Identify which cell holds the provided text, then report its [X, Y] central coordinate. 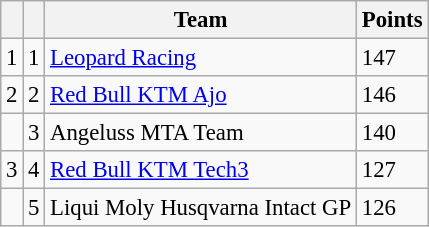
126 [392, 208]
Red Bull KTM Ajo [201, 95]
127 [392, 170]
146 [392, 95]
Team [201, 20]
5 [34, 208]
Leopard Racing [201, 58]
Red Bull KTM Tech3 [201, 170]
Angeluss MTA Team [201, 133]
Points [392, 20]
4 [34, 170]
147 [392, 58]
Liqui Moly Husqvarna Intact GP [201, 208]
140 [392, 133]
